Extract the (X, Y) coordinate from the center of the cell holding the provided text.  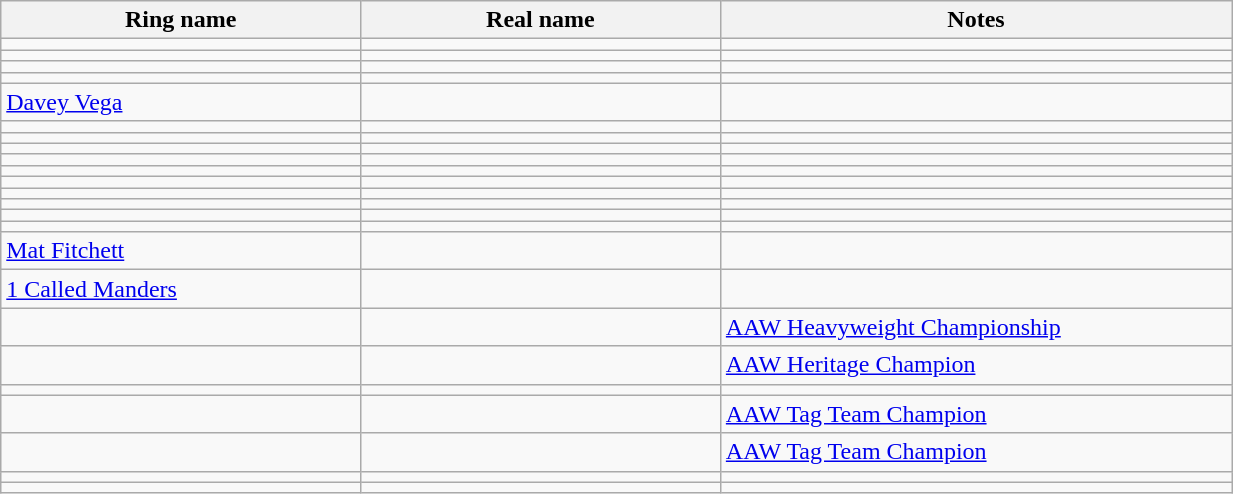
Real name (541, 20)
Davey Vega (181, 102)
AAW Heavyweight Championship (976, 327)
1 Called Manders (181, 289)
AAW Heritage Champion (976, 365)
Notes (976, 20)
Mat Fitchett (181, 251)
Ring name (181, 20)
